From the cell containing the given text, extract its center point as [X, Y] coordinate. 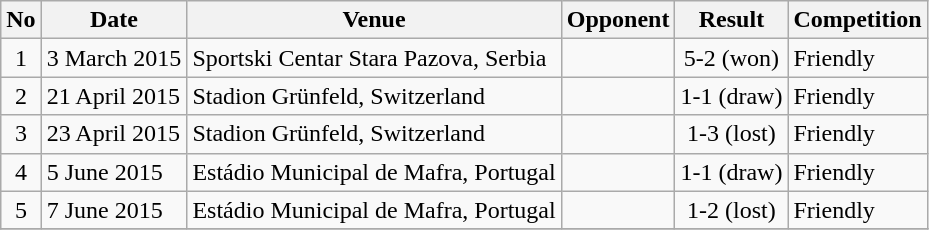
No [21, 20]
4 [21, 172]
5-2 (won) [732, 58]
Competition [858, 20]
Opponent [618, 20]
Result [732, 20]
2 [21, 96]
1-2 (lost) [732, 210]
3 March 2015 [114, 58]
5 [21, 210]
23 April 2015 [114, 134]
3 [21, 134]
Date [114, 20]
21 April 2015 [114, 96]
5 June 2015 [114, 172]
Sportski Centar Stara Pazova, Serbia [374, 58]
7 June 2015 [114, 210]
1-3 (lost) [732, 134]
1 [21, 58]
Venue [374, 20]
